Return the (X, Y) coordinate for the center point of the cell that contains the specified text.  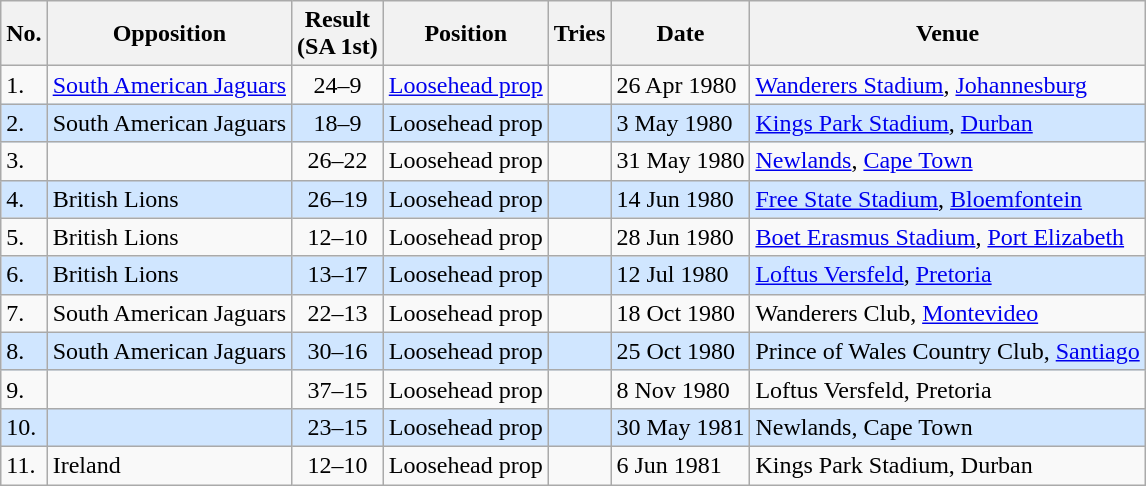
12 Jul 1980 (680, 275)
Venue (948, 34)
Boet Erasmus Stadium, Port Elizabeth (948, 237)
3. (24, 161)
2. (24, 123)
24–9 (338, 85)
26–19 (338, 199)
10. (24, 427)
Opposition (169, 34)
5. (24, 237)
Tries (580, 34)
6. (24, 275)
Wanderers Club, Montevideo (948, 313)
6 Jun 1981 (680, 465)
22–13 (338, 313)
Result(SA 1st) (338, 34)
9. (24, 389)
18 Oct 1980 (680, 313)
23–15 (338, 427)
No. (24, 34)
26 Apr 1980 (680, 85)
28 Jun 1980 (680, 237)
30 May 1981 (680, 427)
Position (466, 34)
7. (24, 313)
37–15 (338, 389)
25 Oct 1980 (680, 351)
31 May 1980 (680, 161)
8 Nov 1980 (680, 389)
14 Jun 1980 (680, 199)
Ireland (169, 465)
18–9 (338, 123)
8. (24, 351)
1. (24, 85)
13–17 (338, 275)
Free State Stadium, Bloemfontein (948, 199)
Date (680, 34)
4. (24, 199)
Prince of Wales Country Club, Santiago (948, 351)
3 May 1980 (680, 123)
11. (24, 465)
26–22 (338, 161)
Wanderers Stadium, Johannesburg (948, 85)
30–16 (338, 351)
